Scan for the cell matching the given text and deliver its [x, y] coordinate at center. 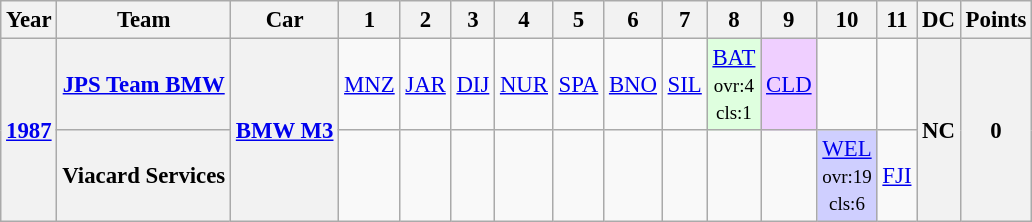
Car [285, 20]
DIJ [473, 85]
1987 [29, 130]
BATovr:4cls:1 [734, 85]
SIL [684, 85]
8 [734, 20]
DC [939, 20]
Viacard Services [144, 176]
JPS Team BMW [144, 85]
10 [847, 20]
BMW M3 [285, 130]
MNZ [370, 85]
4 [524, 20]
7 [684, 20]
9 [789, 20]
NC [939, 130]
6 [634, 20]
0 [996, 130]
CLD [789, 85]
BNO [634, 85]
WELovr:19cls:6 [847, 176]
5 [578, 20]
1 [370, 20]
Team [144, 20]
11 [897, 20]
3 [473, 20]
NUR [524, 85]
Points [996, 20]
SPA [578, 85]
FJI [897, 176]
JAR [426, 85]
2 [426, 20]
Year [29, 20]
